Detect which cell encompasses the target text, then output its (x, y) center coordinate. 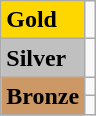
Gold (43, 20)
Silver (43, 58)
Bronze (43, 96)
